Provide the (X, Y) coordinate of the cell's center where the given text is located.  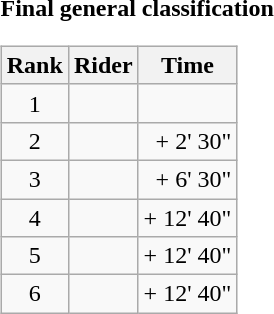
5 (34, 256)
+ 6' 30" (188, 179)
Rank (34, 65)
3 (34, 179)
+ 2' 30" (188, 141)
Rider (103, 65)
6 (34, 294)
2 (34, 141)
1 (34, 103)
Time (188, 65)
4 (34, 217)
